For the text-containing cell, return its midpoint in [X, Y] coordinate format. 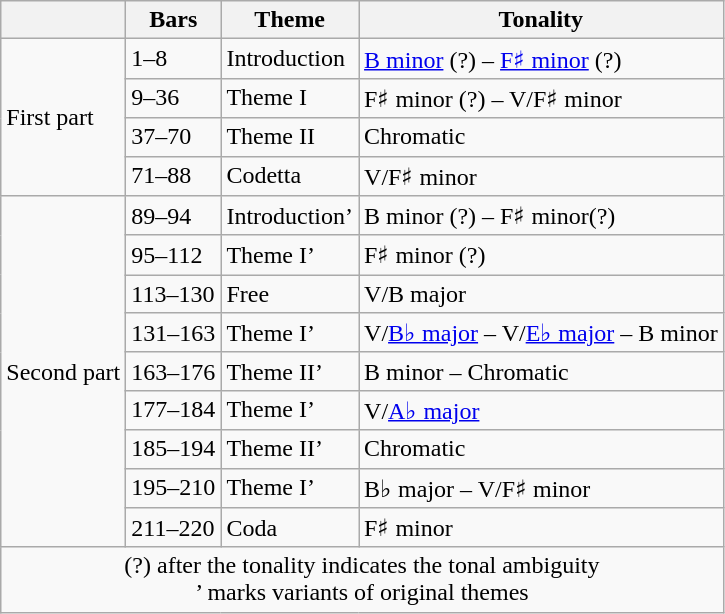
Tonality [542, 20]
V/A♭ major [542, 410]
177–184 [174, 410]
V/B♭ major – V/E♭ major – B minor [542, 333]
71–88 [174, 176]
131–163 [174, 333]
185–194 [174, 449]
211–220 [174, 528]
B minor (?) – F♯ minor (?) [542, 59]
F♯ minor (?) [542, 255]
89–94 [174, 216]
Theme I [290, 98]
B minor (?) – F♯ minor(?) [542, 216]
Bars [174, 20]
B minor – Chromatic [542, 371]
113–130 [174, 294]
Free [290, 294]
Theme II [290, 137]
(?) after the tonality indicates the tonal ambiguity’ marks variants of original themes [362, 580]
Theme [290, 20]
1–8 [174, 59]
9–36 [174, 98]
V/F♯ minor [542, 176]
163–176 [174, 371]
195–210 [174, 488]
F♯ minor [542, 528]
F♯ minor (?) – V/F♯ minor [542, 98]
Codetta [290, 176]
V/B major [542, 294]
First part [64, 118]
Second part [64, 372]
95–112 [174, 255]
37–70 [174, 137]
Introduction’ [290, 216]
Coda [290, 528]
B♭ major – V/F♯ minor [542, 488]
Introduction [290, 59]
